Scan for the cell matching the given text and deliver its (X, Y) coordinate at center. 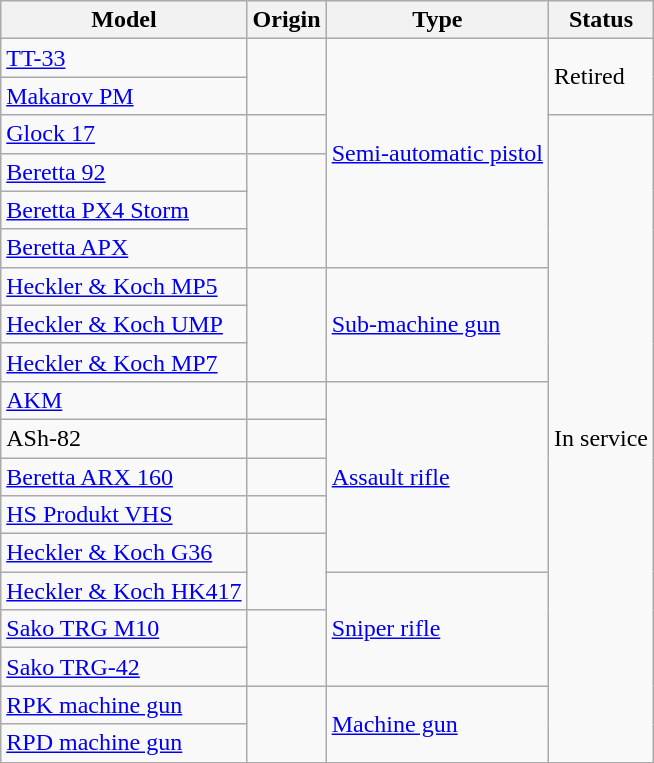
Retired (602, 77)
Sniper rifle (437, 629)
Sako TRG M10 (124, 629)
Model (124, 20)
TT-33 (124, 58)
Semi-automatic pistol (437, 153)
AKM (124, 400)
Makarov PM (124, 96)
HS Produkt VHS (124, 515)
Origin (286, 20)
Heckler & Koch G36 (124, 553)
Heckler & Koch HK417 (124, 591)
In service (602, 438)
Heckler & Koch UMP (124, 324)
RPD machine gun (124, 743)
Heckler & Koch MP5 (124, 286)
Sako TRG-42 (124, 667)
Beretta PX4 Storm (124, 210)
Glock 17 (124, 134)
Assault rifle (437, 476)
Type (437, 20)
Status (602, 20)
Beretta 92 (124, 172)
ASh-82 (124, 438)
Heckler & Koch MP7 (124, 362)
RPK machine gun (124, 705)
Sub-machine gun (437, 324)
Machine gun (437, 724)
Beretta APX (124, 248)
Beretta ARX 160 (124, 477)
